Extract the [x, y] coordinate from the center of the cell holding the provided text.  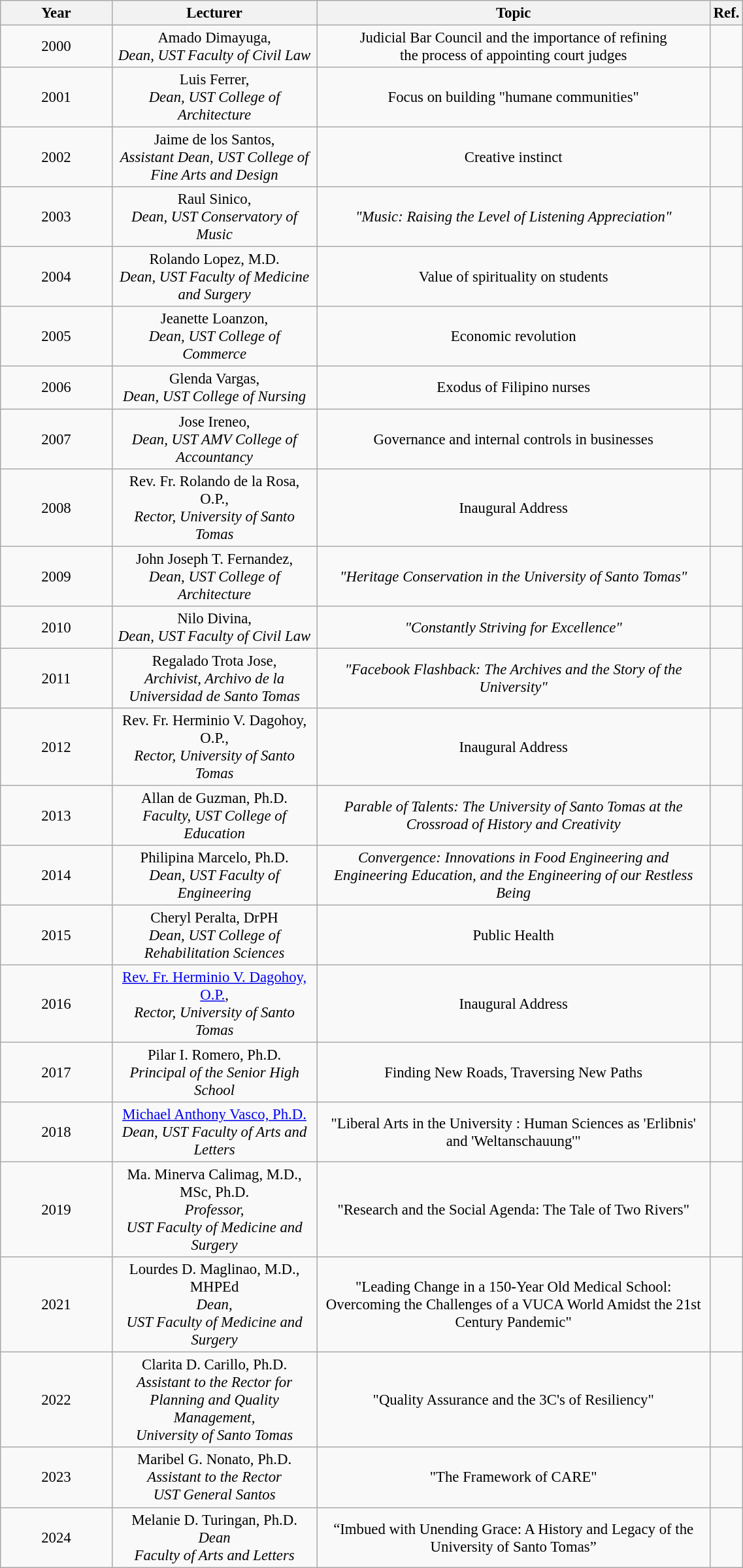
Exodus of Filipino nurses [514, 388]
John Joseph T. Fernandez, Dean, UST College of Architecture [214, 576]
2002 [56, 157]
2013 [56, 815]
"Leading Change in a 150-Year Old Medical School: Overcoming the Challenges of a VUCA World Amidst the 21st Century Pandemic" [514, 1305]
2006 [56, 388]
Ref. [726, 13]
"Music: Raising the Level of Listening Appreciation" [514, 217]
Pilar I. Romero, Ph.D. Principal of the Senior High School [214, 1073]
Jeanette Loanzon, Dean, UST College of Commerce [214, 337]
2008 [56, 507]
2010 [56, 627]
2003 [56, 217]
“Imbued with Unending Grace: A History and Legacy of the University of Santo Tomas” [514, 1537]
Jaime de los Santos, Assistant Dean, UST College of Fine Arts and Design [214, 157]
Ma. Minerva Calimag, M.D., MSc, Ph.D. Professor, UST Faculty of Medicine and Surgery [214, 1210]
2005 [56, 337]
Melanie D. Turingan, Ph.D. Dean Faculty of Arts and Letters [214, 1537]
2011 [56, 678]
2021 [56, 1305]
2015 [56, 935]
Regalado Trota Jose, Archivist, Archivo de la Universidad de Santo Tomas [214, 678]
2000 [56, 47]
Governance and internal controls in businesses [514, 439]
Rolando Lopez, M.D. Dean, UST Faculty of Medicine and Surgery [214, 277]
Economic revolution [514, 337]
2001 [56, 97]
Year [56, 13]
Maribel G. Nonato, Ph.D. Assistant to the Rector UST General Santos [214, 1478]
2017 [56, 1073]
"Facebook Flashback: The Archives and the Story of the University" [514, 678]
Amado Dimayuga, Dean, UST Faculty of Civil Law [214, 47]
2007 [56, 439]
Creative instinct [514, 157]
Convergence: Innovations in Food Engineering and Engineering Education, and the Engineering of our Restless Being [514, 875]
2018 [56, 1132]
Cheryl Peralta, DrPH Dean, UST College of Rehabilitation Sciences [214, 935]
Topic [514, 13]
"Liberal Arts in the University : Human Sciences as 'Erlibnis' and 'Weltanschauung'" [514, 1132]
Jose Ireneo, Dean, UST AMV College of Accountancy [214, 439]
2022 [56, 1400]
Nilo Divina, Dean, UST Faculty of Civil Law [214, 627]
2016 [56, 1004]
Public Health [514, 935]
Clarita D. Carillo, Ph.D. Assistant to the Rector for Planning and Quality Management, University of Santo Tomas [214, 1400]
Lecturer [214, 13]
"Heritage Conservation in the University of Santo Tomas" [514, 576]
Glenda Vargas, Dean, UST College of Nursing [214, 388]
Luis Ferrer, Dean, UST College of Architecture [214, 97]
Judicial Bar Council and the importance of refining the process of appointing court judges [514, 47]
"Quality Assurance and the 3C's of Resiliency" [514, 1400]
"Research and the Social Agenda: The Tale of Two Rivers" [514, 1210]
Parable of Talents: The University of Santo Tomas at the Crossroad of History and Creativity [514, 815]
"Constantly Striving for Excellence" [514, 627]
Raul Sinico, Dean, UST Conservatory of Music [214, 217]
2019 [56, 1210]
2012 [56, 747]
2024 [56, 1537]
Allan de Guzman, Ph.D. Faculty, UST College of Education [214, 815]
Philipina Marcelo, Ph.D. Dean, UST Faculty of Engineering [214, 875]
Rev. Fr. Rolando de la Rosa, O.P., Rector, University of Santo Tomas [214, 507]
2009 [56, 576]
"The Framework of CARE" [514, 1478]
2004 [56, 277]
2014 [56, 875]
Focus on building "humane communities" [514, 97]
Value of spirituality on students [514, 277]
Finding New Roads, Traversing New Paths [514, 1073]
Lourdes D. Maglinao, M.D., MHPEd Dean, UST Faculty of Medicine and Surgery [214, 1305]
2023 [56, 1478]
Michael Anthony Vasco, Ph.D. Dean, UST Faculty of Arts and Letters [214, 1132]
